Capture the cell that displays the provided text and extract its (X, Y) central coordinate. 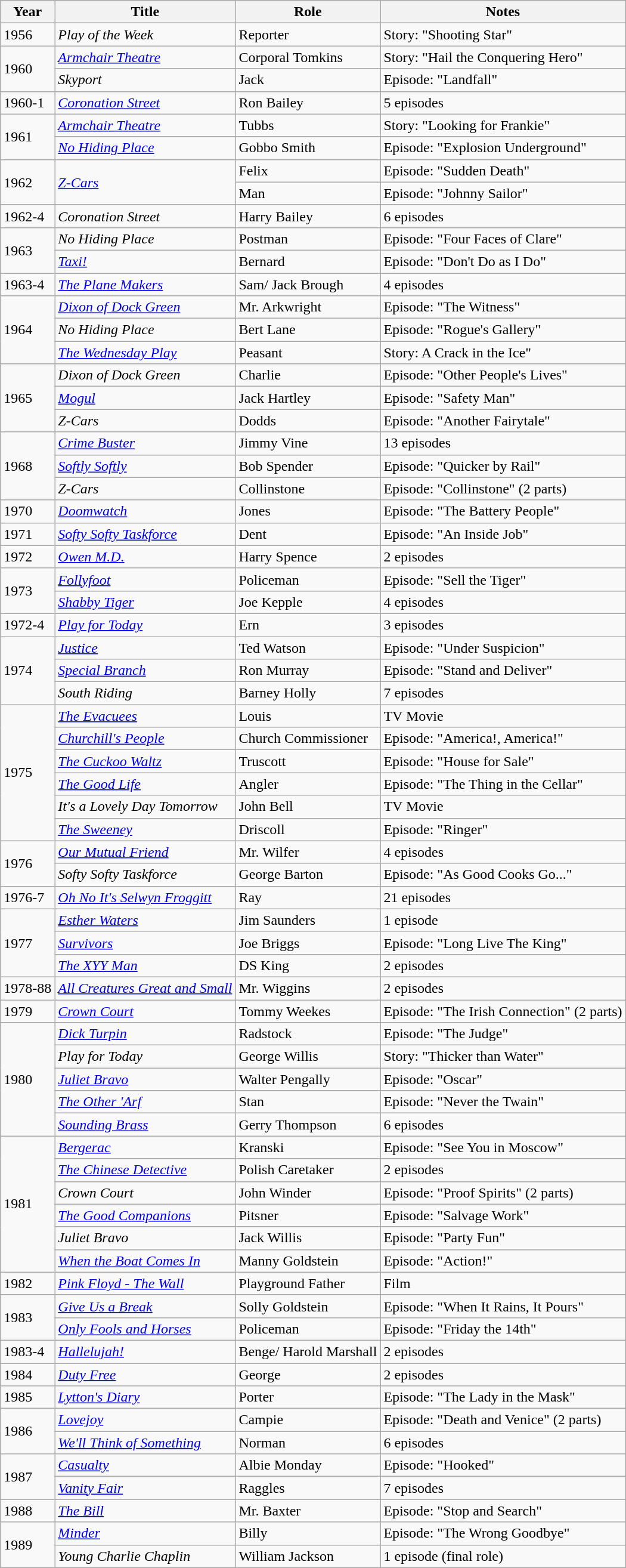
Episode: "As Good Cooks Go..." (503, 875)
Episode: "Johnny Sailor" (503, 193)
Jones (308, 511)
Episode: "The Lady in the Mask" (503, 1397)
3 episodes (503, 625)
Our Mutual Friend (145, 852)
1976-7 (27, 897)
Episode: "Long Live The King" (503, 943)
Episode: "Hooked" (503, 1465)
Story: "Shooting Star" (503, 35)
1976 (27, 863)
Follyfoot (145, 579)
The Sweeney (145, 829)
Corporal Tomkins (308, 57)
George (308, 1374)
Sam/ Jack Brough (308, 285)
Episode: "Four Faces of Clare" (503, 239)
Jack Willis (308, 1238)
1960 (27, 69)
Episode: "Stand and Deliver" (503, 671)
George Willis (308, 1057)
1981 (27, 1204)
1973 (27, 591)
Playground Father (308, 1283)
Ron Bailey (308, 103)
Story: A Crack in the Ice" (503, 353)
1988 (27, 1511)
Episode: "Oscar" (503, 1079)
1986 (27, 1431)
1983 (27, 1317)
Episode: "Under Suspicion" (503, 647)
Billy (308, 1533)
Young Charlie Chaplin (145, 1556)
1968 (27, 466)
Story: "Looking for Frankie" (503, 125)
Mr. Arkwright (308, 307)
1972-4 (27, 625)
Only Fools and Horses (145, 1329)
Kranski (308, 1147)
Felix (308, 171)
Bernard (308, 261)
Duty Free (145, 1374)
Episode: "Safety Man" (503, 398)
Episode: "The Wrong Goodbye" (503, 1533)
We'll Think of Something (145, 1443)
Harry Spence (308, 557)
Play of the Week (145, 35)
Harry Bailey (308, 216)
1975 (27, 773)
Porter (308, 1397)
Episode: "The Thing in the Cellar" (503, 784)
Episode: "Ringer" (503, 829)
Episode: "Sell the Tiger" (503, 579)
Norman (308, 1443)
1962-4 (27, 216)
When the Boat Comes In (145, 1261)
1965 (27, 398)
Story: "Hail the Conquering Hero" (503, 57)
Episode: "Other People's Lives" (503, 375)
1980 (27, 1079)
Episode: "The Witness" (503, 307)
Dick Turpin (145, 1034)
1962 (27, 182)
1978-88 (27, 988)
The Evacuees (145, 716)
21 episodes (503, 897)
William Jackson (308, 1556)
Bob Spender (308, 466)
Episode: "See You in Moscow" (503, 1147)
Bergerac (145, 1147)
The XYY Man (145, 965)
Church Commissioner (308, 739)
1982 (27, 1283)
Episode: "The Battery People" (503, 511)
Sounding Brass (145, 1125)
Title (145, 12)
John Winder (308, 1193)
Lytton's Diary (145, 1397)
Mr. Wilfer (308, 852)
Angler (308, 784)
Pitsner (308, 1215)
John Bell (308, 807)
Special Branch (145, 671)
The Good Companions (145, 1215)
Vanity Fair (145, 1488)
Give Us a Break (145, 1306)
1963-4 (27, 285)
Ted Watson (308, 647)
Hallelujah! (145, 1351)
1987 (27, 1477)
Man (308, 193)
Episode: "Stop and Search" (503, 1511)
Episode: "An Inside Job" (503, 534)
The Cuckoo Waltz (145, 761)
Louis (308, 716)
Episode: "Don't Do as I Do" (503, 261)
Owen M.D. (145, 557)
Episode: "Salvage Work" (503, 1215)
Campie (308, 1420)
1985 (27, 1397)
1956 (27, 35)
Skyport (145, 80)
Crime Buster (145, 443)
Manny Goldstein (308, 1261)
Joe Kepple (308, 602)
Episode: "The Judge" (503, 1034)
Role (308, 12)
13 episodes (503, 443)
Story: "Thicker than Water" (503, 1057)
1983-4 (27, 1351)
DS King (308, 965)
Dent (308, 534)
Peasant (308, 353)
George Barton (308, 875)
Episode: "Sudden Death" (503, 171)
Ray (308, 897)
Collinstone (308, 489)
The Bill (145, 1511)
Episode: "Rogue's Gallery" (503, 330)
Minder (145, 1533)
1971 (27, 534)
Mogul (145, 398)
Oh No It's Selwyn Froggitt (145, 897)
Ern (308, 625)
Walter Pengally (308, 1079)
Episode: "Never the Twain" (503, 1102)
Jim Saunders (308, 920)
Esther Waters (145, 920)
Bert Lane (308, 330)
Albie Monday (308, 1465)
5 episodes (503, 103)
Justice (145, 647)
1 episode (final role) (503, 1556)
Notes (503, 12)
1960-1 (27, 103)
Radstock (308, 1034)
Softly Softly (145, 466)
1970 (27, 511)
All Creatures Great and Small (145, 988)
1964 (27, 330)
Episode: "Collinstone" (2 parts) (503, 489)
Benge/ Harold Marshall (308, 1351)
Year (27, 12)
Barney Holly (308, 693)
Episode: "Action!" (503, 1261)
The Plane Makers (145, 285)
Episode: "Proof Spirits" (2 parts) (503, 1193)
Casualty (145, 1465)
Survivors (145, 943)
Polish Caretaker (308, 1170)
Lovejoy (145, 1420)
Dodds (308, 421)
The Good Life (145, 784)
1977 (27, 943)
Jack (308, 80)
Gerry Thompson (308, 1125)
Mr. Baxter (308, 1511)
1974 (27, 670)
Gobbo Smith (308, 148)
Charlie (308, 375)
Truscott (308, 761)
Postman (308, 239)
Doomwatch (145, 511)
Episode: "Friday the 14th" (503, 1329)
1989 (27, 1545)
1961 (27, 137)
The Chinese Detective (145, 1170)
Ron Murray (308, 671)
The Other 'Arf (145, 1102)
Pink Floyd - The Wall (145, 1283)
1963 (27, 250)
Stan (308, 1102)
Driscoll (308, 829)
Tommy Weekes (308, 1011)
Solly Goldstein (308, 1306)
Episode: "Another Fairytale" (503, 421)
1979 (27, 1011)
Film (503, 1283)
Episode: "House for Sale" (503, 761)
Episode: "Quicker by Rail" (503, 466)
Episode: "Landfall" (503, 80)
The Wednesday Play (145, 353)
Jack Hartley (308, 398)
Episode: "When It Rains, It Pours" (503, 1306)
Reporter (308, 35)
Episode: "America!, America!" (503, 739)
Tubbs (308, 125)
Shabby Tiger (145, 602)
1972 (27, 557)
Raggles (308, 1488)
1 episode (503, 920)
Churchill's People (145, 739)
Jimmy Vine (308, 443)
South Riding (145, 693)
Episode: "The Irish Connection" (2 parts) (503, 1011)
Episode: "Explosion Underground" (503, 148)
Mr. Wiggins (308, 988)
1984 (27, 1374)
Episode: "Death and Venice" (2 parts) (503, 1420)
Joe Briggs (308, 943)
Episode: "Party Fun" (503, 1238)
Taxi! (145, 261)
It's a Lovely Day Tomorrow (145, 807)
